Identify which cell holds the provided text, then report its (x, y) central coordinate. 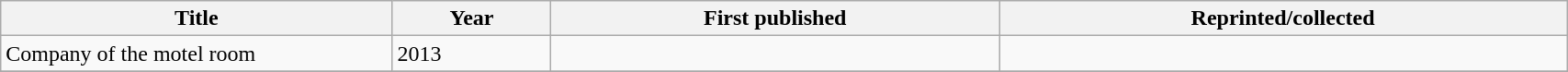
Title (197, 18)
Company of the motel room (197, 54)
Reprinted/collected (1283, 18)
2013 (472, 54)
Year (472, 18)
First published (775, 18)
